Output the (X, Y) coordinate of the center of the cell containing the given text.  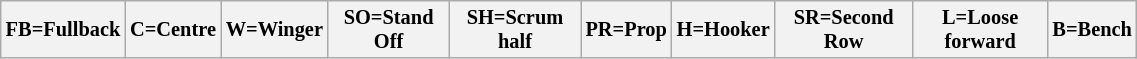
PR=Prop (626, 29)
SR=Second Row (844, 29)
SO=Stand Off (389, 29)
W=Winger (274, 29)
FB=Fullback (63, 29)
C=Centre (173, 29)
L=Loose forward (980, 29)
SH=Scrum half (514, 29)
B=Bench (1092, 29)
H=Hooker (724, 29)
